Output the (X, Y) coordinate of the center of the cell containing the given text.  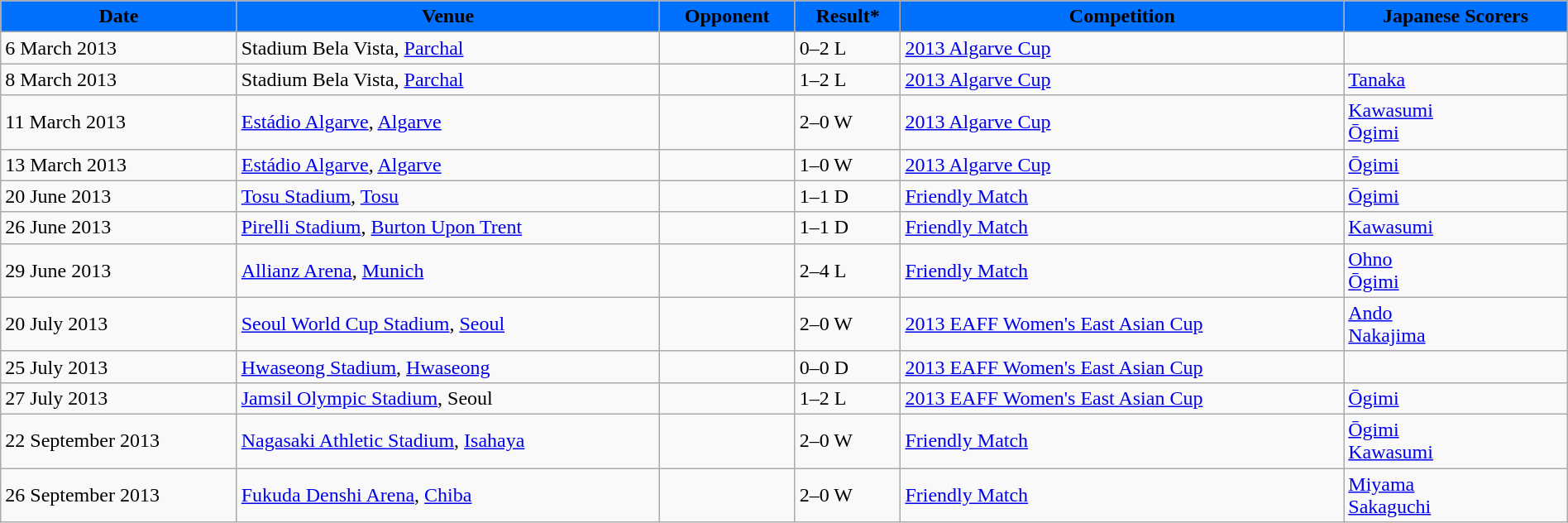
Kawasumi Ōgimi (1456, 122)
26 June 2013 (119, 228)
Competition (1122, 17)
Japanese Scorers (1456, 17)
13 March 2013 (119, 165)
22 September 2013 (119, 440)
2–4 L (848, 270)
Venue (448, 17)
20 June 2013 (119, 196)
Opponent (727, 17)
Fukuda Denshi Arena, Chiba (448, 495)
Pirelli Stadium, Burton Upon Trent (448, 228)
0–2 L (848, 48)
Nagasaki Athletic Stadium, Isahaya (448, 440)
Seoul World Cup Stadium, Seoul (448, 324)
Hwaseong Stadium, Hwaseong (448, 367)
0–0 D (848, 367)
Kawasumi (1456, 228)
Tosu Stadium, Tosu (448, 196)
25 July 2013 (119, 367)
26 September 2013 (119, 495)
1–0 W (848, 165)
6 March 2013 (119, 48)
Ando Nakajima (1456, 324)
Date (119, 17)
Jamsil Olympic Stadium, Seoul (448, 398)
Miyama Sakaguchi (1456, 495)
Ōgimi Kawasumi (1456, 440)
29 June 2013 (119, 270)
8 March 2013 (119, 79)
27 July 2013 (119, 398)
11 March 2013 (119, 122)
20 July 2013 (119, 324)
Result* (848, 17)
Allianz Arena, Munich (448, 270)
Ohno Ōgimi (1456, 270)
Tanaka (1456, 79)
